Locate the cell with the specified text and output its (x, y) center coordinate. 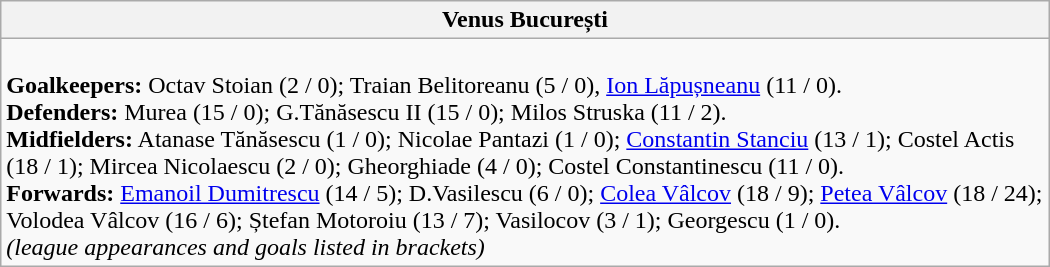
Venus București (525, 20)
